For the text-containing cell, return its midpoint in [X, Y] coordinate format. 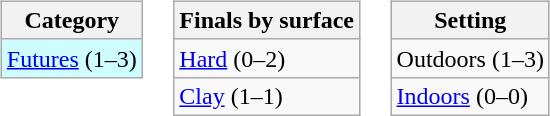
Hard (0–2) [267, 58]
Setting [470, 20]
Finals by surface [267, 20]
Clay (1–1) [267, 96]
Futures (1–3) [72, 58]
Indoors (0–0) [470, 96]
Outdoors (1–3) [470, 58]
Category [72, 20]
